Pinpoint the cell where the given text exists, returning its [x, y] midpoint coordinate. 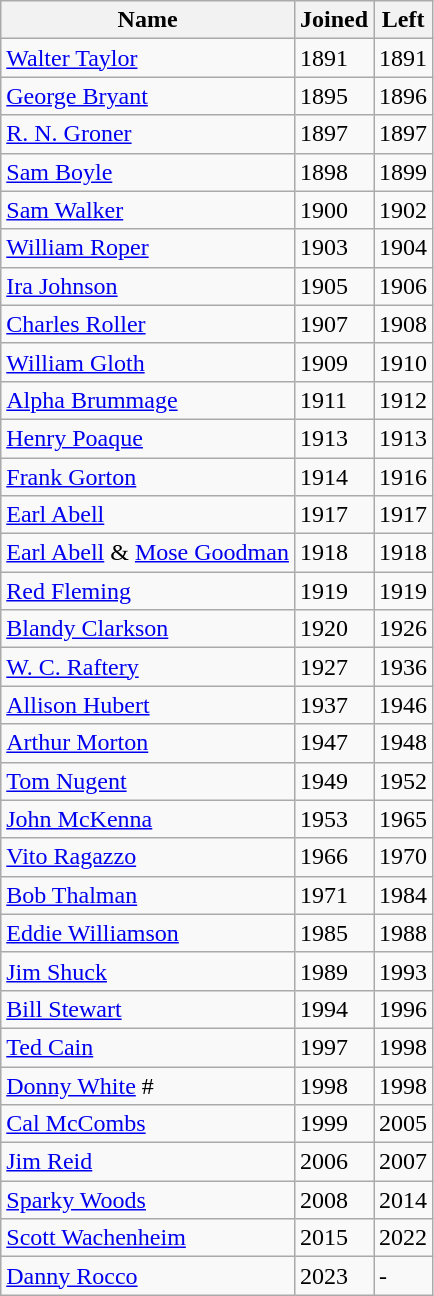
Left [404, 20]
1908 [404, 324]
Bob Thalman [148, 895]
1920 [334, 629]
1904 [404, 248]
1999 [334, 1124]
Walter Taylor [148, 58]
Charles Roller [148, 324]
1895 [334, 96]
1903 [334, 248]
Eddie Williamson [148, 933]
Bill Stewart [148, 1009]
1965 [404, 819]
1936 [404, 667]
1902 [404, 210]
Sam Walker [148, 210]
1946 [404, 705]
1898 [334, 172]
Jim Reid [148, 1162]
William Roper [148, 248]
John McKenna [148, 819]
2007 [404, 1162]
1911 [334, 400]
2008 [334, 1200]
1971 [334, 895]
Tom Nugent [148, 781]
1948 [404, 743]
W. C. Raftery [148, 667]
Danny Rocco [148, 1276]
1952 [404, 781]
1905 [334, 286]
Jim Shuck [148, 971]
George Bryant [148, 96]
1937 [334, 705]
Vito Ragazzo [148, 857]
1985 [334, 933]
Ted Cain [148, 1047]
R. N. Groner [148, 134]
1984 [404, 895]
1899 [404, 172]
William Gloth [148, 362]
Donny White # [148, 1085]
Arthur Morton [148, 743]
1949 [334, 781]
Ira Johnson [148, 286]
Cal McCombs [148, 1124]
2014 [404, 1200]
1994 [334, 1009]
1907 [334, 324]
2022 [404, 1238]
1906 [404, 286]
1916 [404, 477]
2023 [334, 1276]
1953 [334, 819]
1926 [404, 629]
1947 [334, 743]
1970 [404, 857]
1993 [404, 971]
1996 [404, 1009]
1966 [334, 857]
1910 [404, 362]
Frank Gorton [148, 477]
1896 [404, 96]
Alpha Brummage [148, 400]
1909 [334, 362]
- [404, 1276]
Sparky Woods [148, 1200]
Earl Abell & Mose Goodman [148, 553]
2005 [404, 1124]
1927 [334, 667]
1900 [334, 210]
2015 [334, 1238]
2006 [334, 1162]
Allison Hubert [148, 705]
1914 [334, 477]
1997 [334, 1047]
1988 [404, 933]
Henry Poaque [148, 438]
Blandy Clarkson [148, 629]
1912 [404, 400]
Joined [334, 20]
Name [148, 20]
1989 [334, 971]
Earl Abell [148, 515]
Sam Boyle [148, 172]
Scott Wachenheim [148, 1238]
Red Fleming [148, 591]
